Return [x, y] of the center of cell containing provided text 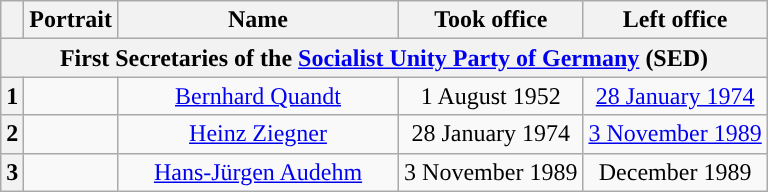
Took office [491, 20]
Hans-Jürgen Audehm [258, 172]
1 [12, 96]
Portrait [71, 20]
Left office [675, 20]
2 [12, 134]
December 1989 [675, 172]
3 [12, 172]
Bernhard Quandt [258, 96]
Heinz Ziegner [258, 134]
First Secretaries of the Socialist Unity Party of Germany (SED) [384, 58]
1 August 1952 [491, 96]
Name [258, 20]
